Scan for the cell matching the given text and deliver its [x, y] coordinate at center. 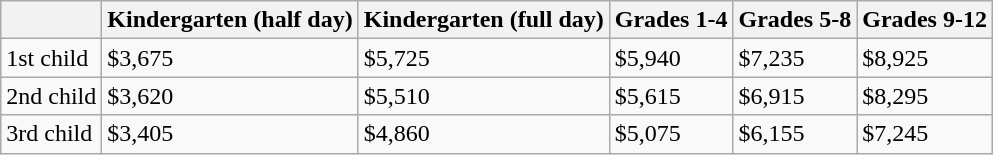
$5,940 [671, 58]
Kindergarten (full day) [484, 20]
$6,915 [795, 96]
Grades 5-8 [795, 20]
1st child [52, 58]
2nd child [52, 96]
$3,405 [230, 134]
$5,510 [484, 96]
$4,860 [484, 134]
$5,615 [671, 96]
$8,295 [925, 96]
$3,620 [230, 96]
$5,725 [484, 58]
Grades 9-12 [925, 20]
Kindergarten (half day) [230, 20]
3rd child [52, 134]
$6,155 [795, 134]
$7,235 [795, 58]
$5,075 [671, 134]
$3,675 [230, 58]
$7,245 [925, 134]
$8,925 [925, 58]
Grades 1-4 [671, 20]
